From the cell containing the given text, extract its center point as (x, y) coordinate. 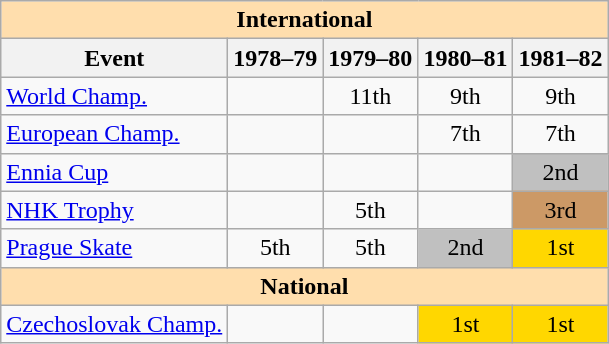
3rd (560, 210)
1979–80 (370, 58)
Prague Skate (114, 248)
Czechoslovak Champ. (114, 324)
1980–81 (466, 58)
11th (370, 96)
1981–82 (560, 58)
1978–79 (276, 58)
NHK Trophy (114, 210)
Ennia Cup (114, 172)
Event (114, 58)
World Champ. (114, 96)
International (304, 20)
European Champ. (114, 134)
National (304, 286)
